Identify which cell holds the provided text, then report its (X, Y) central coordinate. 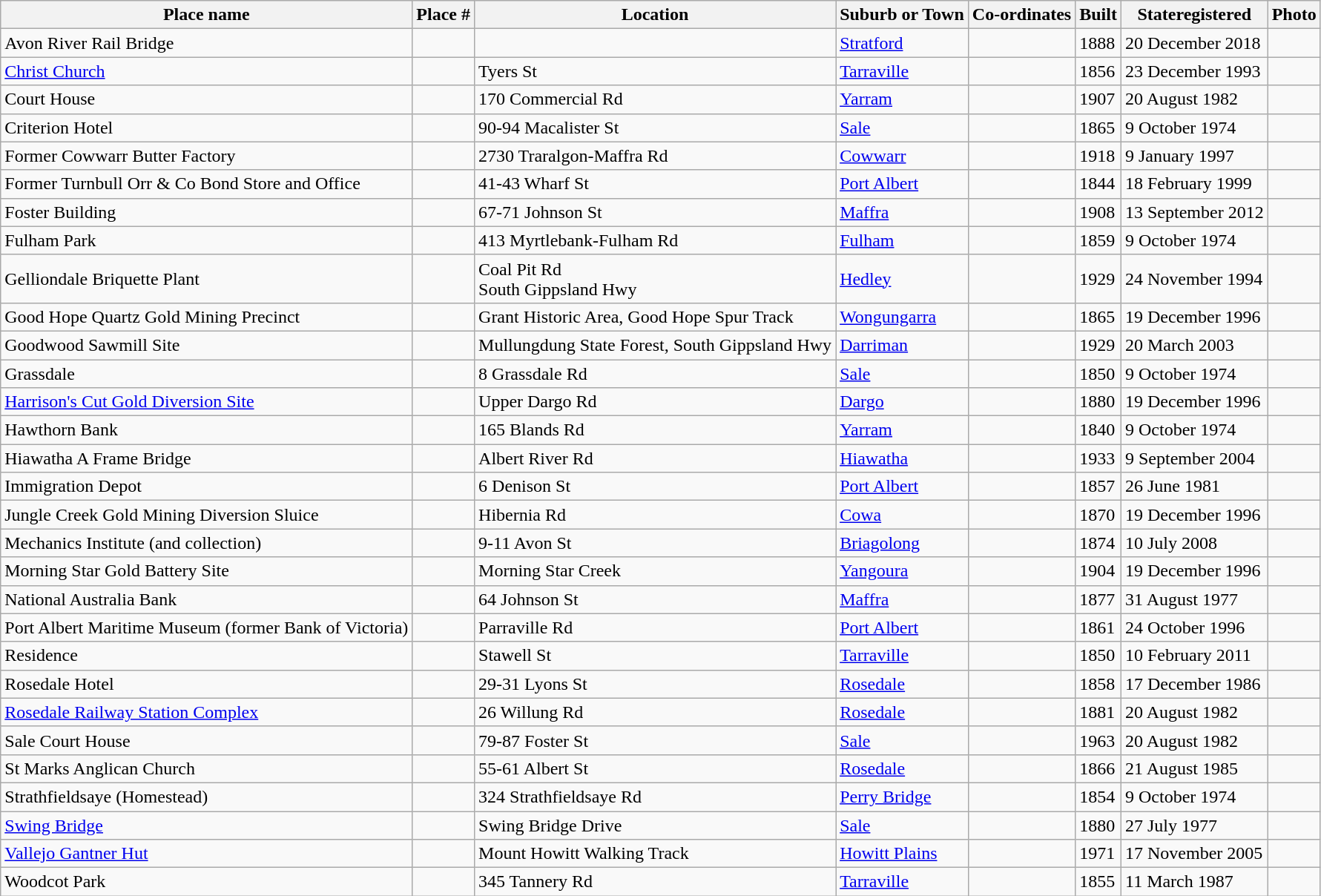
Residence (206, 656)
1856 (1098, 71)
345 Tannery Rd (656, 882)
90-94 Macalister St (656, 128)
6 Denison St (656, 487)
79-87 Foster St (656, 740)
17 December 1986 (1194, 684)
Former Cowwarr Butter Factory (206, 156)
Vallejo Gantner Hut (206, 854)
Wongungarra (902, 317)
Hawthorn Bank (206, 430)
29-31 Lyons St (656, 684)
1907 (1098, 99)
Good Hope Quartz Gold Mining Precinct (206, 317)
Tyers St (656, 71)
1971 (1098, 854)
Darriman (902, 345)
Avon River Rail Bridge (206, 43)
20 December 2018 (1194, 43)
Mullungdung State Forest, South Gippsland Hwy (656, 345)
67-71 Johnson St (656, 212)
Coal Pit Rd South Gippsland Hwy (656, 279)
24 November 1994 (1194, 279)
9-11 Avon St (656, 543)
41-43 Wharf St (656, 184)
11 March 1987 (1194, 882)
Immigration Depot (206, 487)
Swing Bridge (206, 826)
9 January 1997 (1194, 156)
Stawell St (656, 656)
8 Grassdale Rd (656, 373)
Port Albert Maritime Museum (former Bank of Victoria) (206, 627)
1859 (1098, 240)
Dargo (902, 402)
10 February 2011 (1194, 656)
55-61 Albert St (656, 768)
20 March 2003 (1194, 345)
31 August 1977 (1194, 599)
Woodcot Park (206, 882)
Strathfieldsaye (Homestead) (206, 797)
1908 (1098, 212)
1904 (1098, 571)
Gelliondale Briquette Plant (206, 279)
Howitt Plains (902, 854)
1861 (1098, 627)
24 October 1996 (1194, 627)
Rosedale Hotel (206, 684)
Jungle Creek Gold Mining Diversion Sluice (206, 515)
Christ Church (206, 71)
Fulham Park (206, 240)
Foster Building (206, 212)
Stateregistered (1194, 15)
Harrison's Cut Gold Diversion Site (206, 402)
Cowa (902, 515)
Built (1098, 15)
Court House (206, 99)
1918 (1098, 156)
Upper Dargo Rd (656, 402)
Criterion Hotel (206, 128)
13 September 2012 (1194, 212)
64 Johnson St (656, 599)
1855 (1098, 882)
Hibernia Rd (656, 515)
Mechanics Institute (and collection) (206, 543)
1933 (1098, 458)
Rosedale Railway Station Complex (206, 712)
1881 (1098, 712)
Former Turnbull Orr & Co Bond Store and Office (206, 184)
26 Willung Rd (656, 712)
Yangoura (902, 571)
Mount Howitt Walking Track (656, 854)
Photo (1294, 15)
18 February 1999 (1194, 184)
1857 (1098, 487)
1840 (1098, 430)
Morning Star Gold Battery Site (206, 571)
165 Blands Rd (656, 430)
1854 (1098, 797)
1844 (1098, 184)
Hedley (902, 279)
21 August 1985 (1194, 768)
Sale Court House (206, 740)
1866 (1098, 768)
Grant Historic Area, Good Hope Spur Track (656, 317)
Stratford (902, 43)
1963 (1098, 740)
Briagolong (902, 543)
1858 (1098, 684)
Co-ordinates (1021, 15)
413 Myrtlebank-Fulham Rd (656, 240)
9 September 2004 (1194, 458)
Place # (444, 15)
1874 (1098, 543)
Fulham (902, 240)
Hiawatha (902, 458)
Place name (206, 15)
1870 (1098, 515)
10 July 2008 (1194, 543)
Parraville Rd (656, 627)
Location (656, 15)
27 July 1977 (1194, 826)
1877 (1098, 599)
Swing Bridge Drive (656, 826)
17 November 2005 (1194, 854)
Albert River Rd (656, 458)
Suburb or Town (902, 15)
Morning Star Creek (656, 571)
26 June 1981 (1194, 487)
Cowwarr (902, 156)
Hiawatha A Frame Bridge (206, 458)
Grassdale (206, 373)
23 December 1993 (1194, 71)
National Australia Bank (206, 599)
170 Commercial Rd (656, 99)
1888 (1098, 43)
St Marks Anglican Church (206, 768)
324 Strathfieldsaye Rd (656, 797)
Goodwood Sawmill Site (206, 345)
Perry Bridge (902, 797)
2730 Traralgon-Maffra Rd (656, 156)
